Capture the cell that displays the provided text and extract its [x, y] central coordinate. 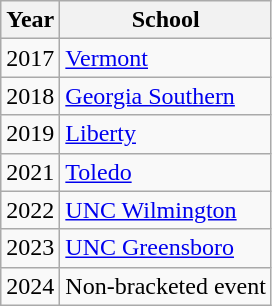
UNC Greensboro [166, 248]
School [166, 20]
2018 [30, 96]
2023 [30, 248]
2019 [30, 134]
Non-bracketed event [166, 286]
Georgia Southern [166, 96]
2024 [30, 286]
Vermont [166, 58]
Year [30, 20]
Liberty [166, 134]
2022 [30, 210]
2017 [30, 58]
2021 [30, 172]
Toledo [166, 172]
UNC Wilmington [166, 210]
